Extract the [X, Y] coordinate from the center of the cell holding the provided text.  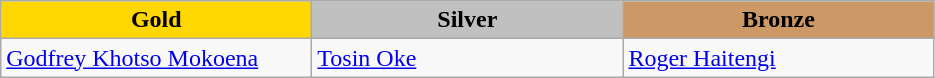
Roger Haitengi [778, 58]
Tosin Oke [468, 58]
Bronze [778, 20]
Gold [156, 20]
Silver [468, 20]
Godfrey Khotso Mokoena [156, 58]
